Determine the (x, y) coordinate at the center of the cell enclosing the given text.  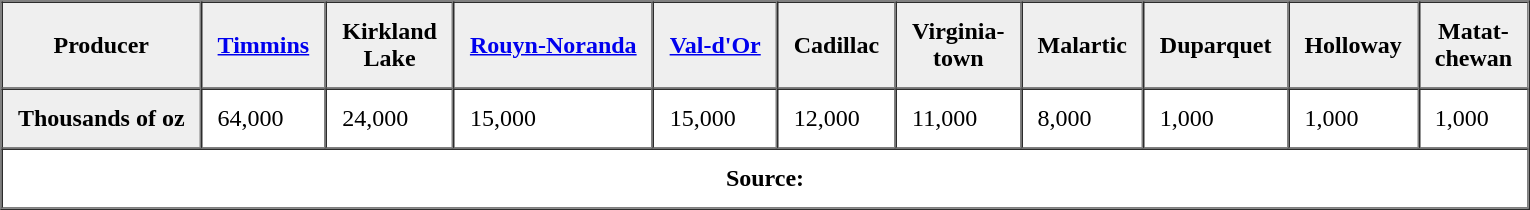
8,000 (1082, 118)
Malartic (1082, 46)
Timmins (264, 46)
Source: (764, 178)
Rouyn-Noranda (553, 46)
Thousands of oz (101, 118)
KirklandLake (390, 46)
Producer (101, 46)
11,000 (958, 118)
Val-d'Or (715, 46)
64,000 (264, 118)
Holloway (1353, 46)
Cadillac (836, 46)
Matat-chewan (1473, 46)
Virginia-town (958, 46)
12,000 (836, 118)
24,000 (390, 118)
Duparquet (1216, 46)
